Return the (x, y) coordinate for the center point of the cell that contains the specified text.  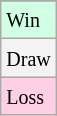
Loss (28, 96)
Draw (28, 58)
Win (28, 20)
